Output the (X, Y) coordinate of the center of the cell containing the given text.  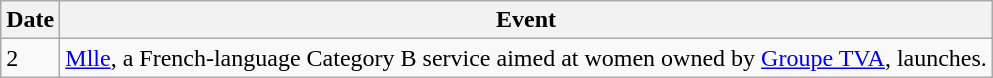
Date (30, 20)
2 (30, 58)
Event (526, 20)
Mlle, a French-language Category B service aimed at women owned by Groupe TVA, launches. (526, 58)
